Find where the given text appears and provide that cell's center as (x, y) coordinate. 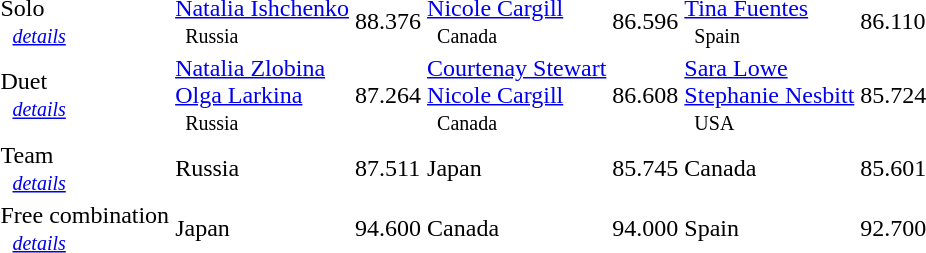
87.511 (388, 168)
Natalia Zlobina Olga Larkina Russia (262, 95)
Russia (262, 168)
Courtenay Stewart Nicole Cargill Canada (517, 95)
Canada (770, 168)
85.745 (646, 168)
Japan (517, 168)
87.264 (388, 95)
86.608 (646, 95)
Sara Lowe Stephanie Nesbitt USA (770, 95)
